Locate the cell with the specified text and output its [X, Y] center coordinate. 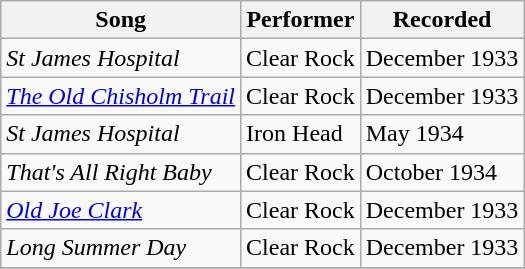
Recorded [442, 20]
Song [121, 20]
Old Joe Clark [121, 210]
May 1934 [442, 134]
Long Summer Day [121, 248]
That's All Right Baby [121, 172]
Iron Head [301, 134]
The Old Chisholm Trail [121, 96]
Performer [301, 20]
October 1934 [442, 172]
